Output the [X, Y] coordinate of the center of the cell containing the given text.  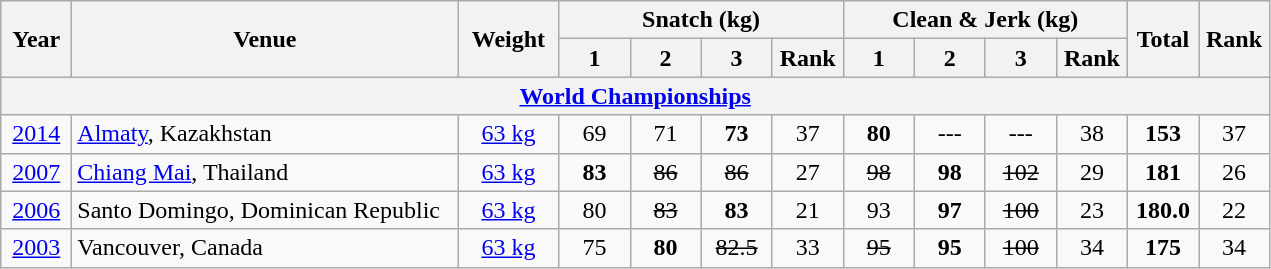
2007 [36, 172]
2014 [36, 134]
181 [1162, 172]
2006 [36, 210]
22 [1234, 210]
Venue [265, 39]
102 [1020, 172]
73 [736, 134]
Snatch (kg) [701, 20]
Chiang Mai, Thailand [265, 172]
World Championships [636, 96]
175 [1162, 248]
29 [1092, 172]
26 [1234, 172]
23 [1092, 210]
Total [1162, 39]
Year [36, 39]
21 [808, 210]
71 [666, 134]
153 [1162, 134]
Santo Domingo, Dominican Republic [265, 210]
Almaty, Kazakhstan [265, 134]
38 [1092, 134]
180.0 [1162, 210]
2003 [36, 248]
Vancouver, Canada [265, 248]
Clean & Jerk (kg) [985, 20]
97 [950, 210]
75 [594, 248]
93 [878, 210]
82.5 [736, 248]
27 [808, 172]
69 [594, 134]
Weight [508, 39]
33 [808, 248]
